Pinpoint the cell where the given text exists, returning its [X, Y] midpoint coordinate. 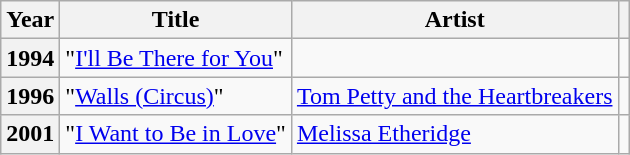
Year [30, 20]
"I'll Be There for You" [176, 58]
1994 [30, 58]
"Walls (Circus)" [176, 96]
Title [176, 20]
Tom Petty and the Heartbreakers [454, 96]
1996 [30, 96]
"I Want to Be in Love" [176, 134]
Melissa Etheridge [454, 134]
2001 [30, 134]
Artist [454, 20]
